Capture the cell that displays the provided text and extract its [x, y] central coordinate. 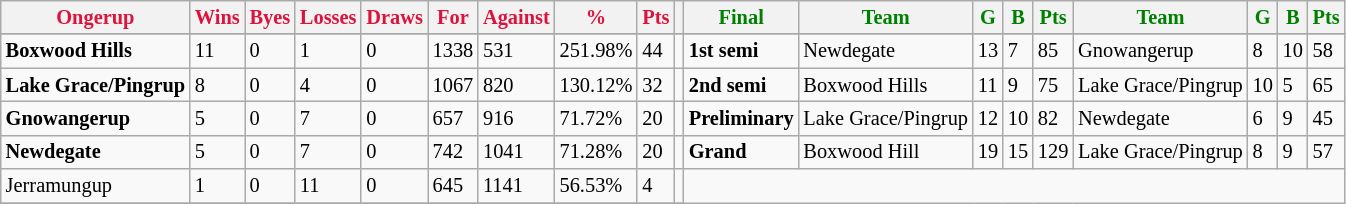
For [453, 17]
65 [1326, 85]
85 [1053, 51]
Ongerup [96, 17]
56.53% [596, 186]
Losses [328, 17]
1st semi [742, 51]
15 [1018, 152]
129 [1053, 152]
75 [1053, 85]
Draws [394, 17]
Preliminary [742, 118]
Wins [218, 17]
58 [1326, 51]
531 [516, 51]
2nd semi [742, 85]
1041 [516, 152]
19 [988, 152]
Against [516, 17]
% [596, 17]
657 [453, 118]
742 [453, 152]
12 [988, 118]
916 [516, 118]
Grand [742, 152]
Final [742, 17]
820 [516, 85]
1067 [453, 85]
44 [656, 51]
57 [1326, 152]
130.12% [596, 85]
645 [453, 186]
45 [1326, 118]
Jerramungup [96, 186]
Byes [270, 17]
82 [1053, 118]
71.72% [596, 118]
1141 [516, 186]
6 [1263, 118]
32 [656, 85]
Boxwood Hill [885, 152]
71.28% [596, 152]
251.98% [596, 51]
1338 [453, 51]
13 [988, 51]
